For the text-containing cell, return its midpoint in [x, y] coordinate format. 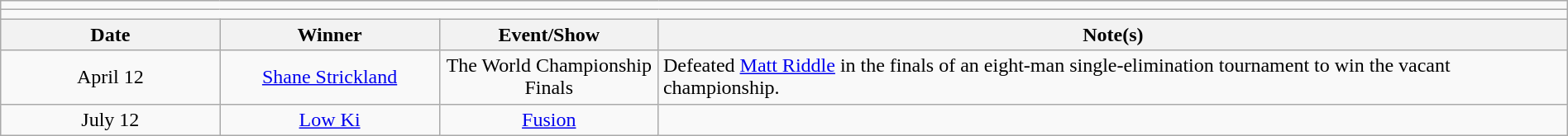
July 12 [111, 120]
Note(s) [1113, 35]
Fusion [549, 120]
Winner [329, 35]
Date [111, 35]
Event/Show [549, 35]
April 12 [111, 77]
Shane Strickland [329, 77]
The World Championship Finals [549, 77]
Low Ki [329, 120]
Defeated Matt Riddle in the finals of an eight-man single-elimination tournament to win the vacant championship. [1113, 77]
